Identify which cell holds the provided text, then report its (x, y) central coordinate. 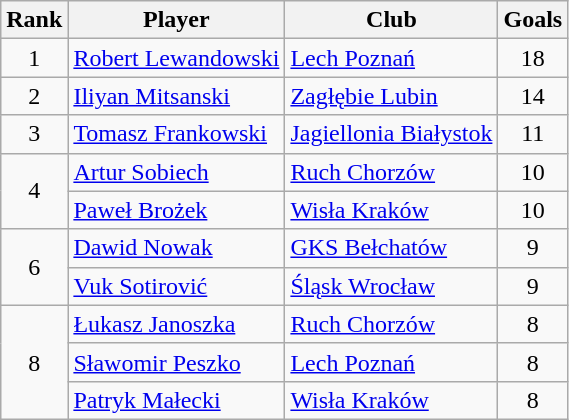
Patryk Małecki (176, 400)
1 (34, 58)
Śląsk Wrocław (392, 286)
Łukasz Janoszka (176, 324)
GKS Bełchatów (392, 248)
4 (34, 191)
18 (533, 58)
11 (533, 134)
Robert Lewandowski (176, 58)
Club (392, 20)
3 (34, 134)
Dawid Nowak (176, 248)
Zagłębie Lubin (392, 96)
Jagiellonia Białystok (392, 134)
Player (176, 20)
Iliyan Mitsanski (176, 96)
6 (34, 267)
Vuk Sotirović (176, 286)
Rank (34, 20)
Sławomir Peszko (176, 362)
2 (34, 96)
Artur Sobiech (176, 172)
Tomasz Frankowski (176, 134)
Goals (533, 20)
Paweł Brożek (176, 210)
14 (533, 96)
